From the cell containing the given text, extract its center point as (X, Y) coordinate. 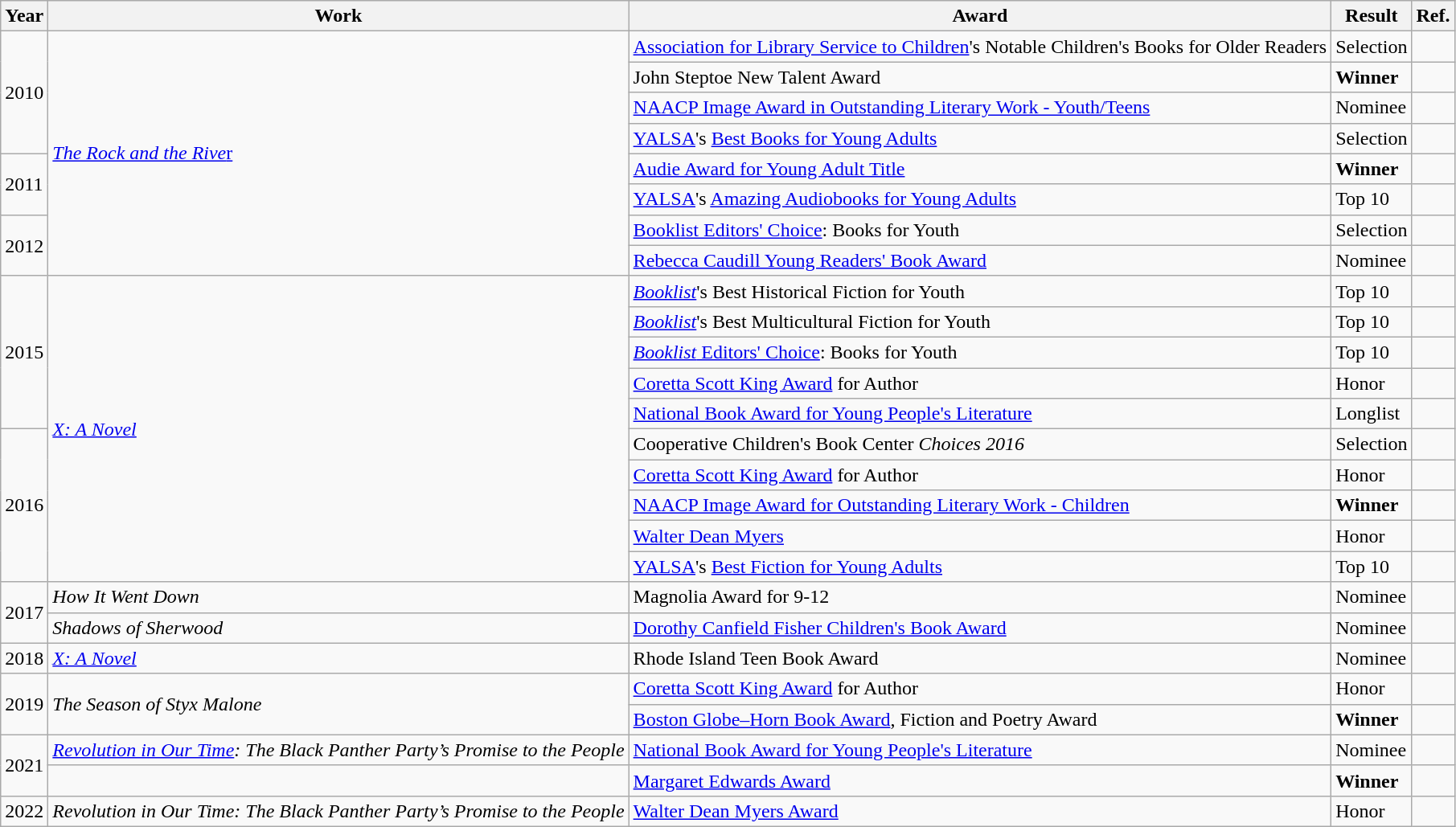
Walter Dean Myers Award (980, 811)
2018 (24, 658)
Walter Dean Myers (980, 536)
2016 (24, 506)
2012 (24, 245)
2015 (24, 352)
Award (980, 16)
Longlist (1372, 414)
Dorothy Canfield Fisher Children's Book Award (980, 628)
2019 (24, 704)
Booklist's Best Multicultural Fiction for Youth (980, 321)
The Season of Styx Malone (338, 704)
YALSA's Amazing Audiobooks for Young Adults (980, 199)
Boston Globe–Horn Book Award, Fiction and Poetry Award (980, 719)
2011 (24, 184)
2022 (24, 811)
NAACP Image Award for Outstanding Literary Work - Children (980, 506)
YALSA's Best Books for Young Adults (980, 138)
Magnolia Award for 9-12 (980, 597)
Rebecca Caudill Young Readers' Book Award (980, 260)
How It Went Down (338, 597)
Result (1372, 16)
Shadows of Sherwood (338, 628)
2010 (24, 92)
Margaret Edwards Award (980, 780)
Audie Award for Young Adult Title (980, 169)
Association for Library Service to Children's Notable Children's Books for Older Readers (980, 47)
Year (24, 16)
2021 (24, 765)
NAACP Image Award in Outstanding Literary Work - Youth/Teens (980, 108)
YALSA's Best Fiction for Young Adults (980, 567)
John Steptoe New Talent Award (980, 77)
The Rock and the River (338, 154)
Rhode Island Teen Book Award (980, 658)
2017 (24, 612)
Work (338, 16)
Ref. (1433, 16)
Cooperative Children's Book Center Choices 2016 (980, 444)
Booklist's Best Historical Fiction for Youth (980, 291)
